From the cell containing the given text, extract its center point as (x, y) coordinate. 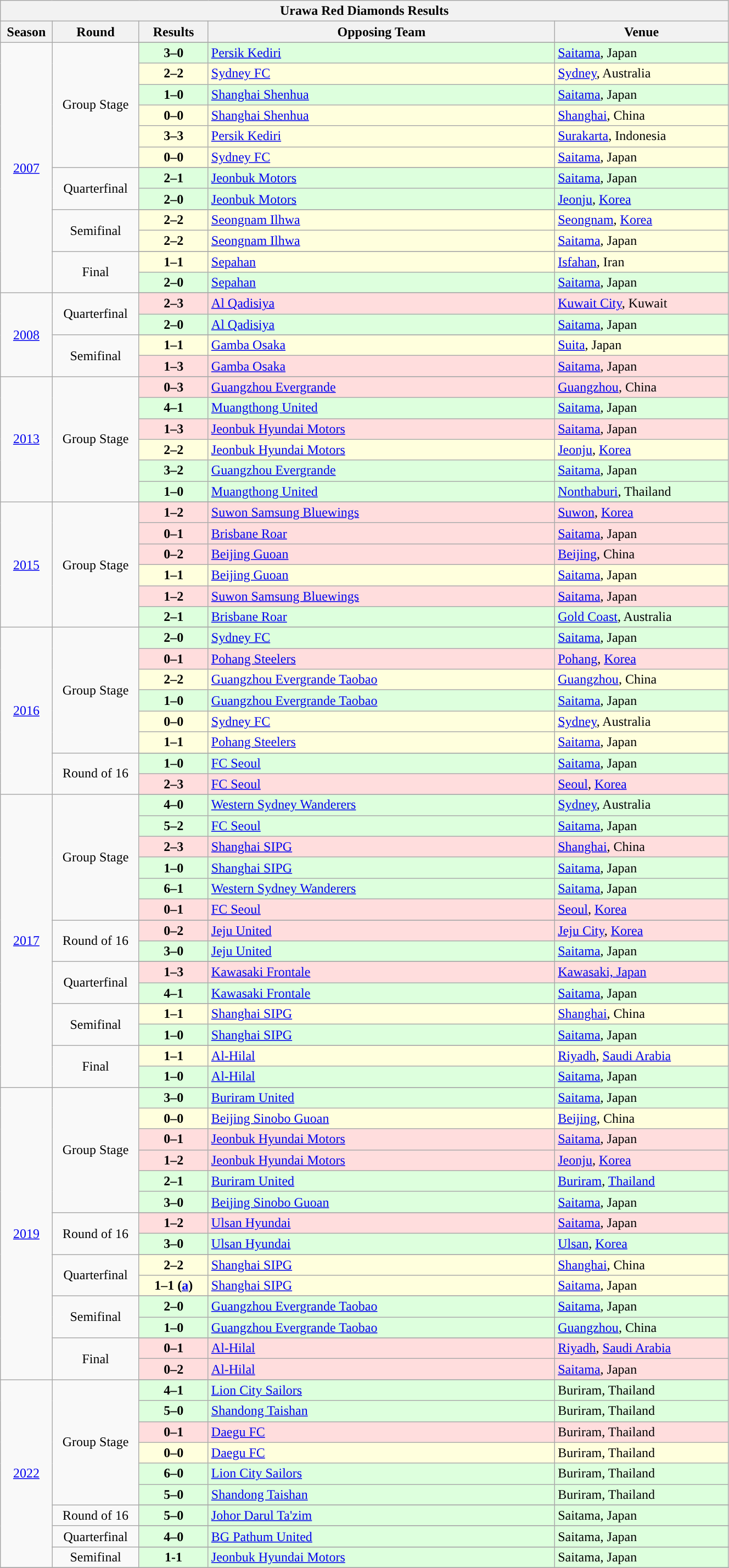
Johor Darul Ta'zim (381, 1515)
1-1 (173, 1557)
Opposing Team (381, 32)
2013 (26, 439)
6–1 (173, 888)
2017 (26, 941)
Nonthaburi, Thailand (642, 491)
3–2 (173, 471)
2015 (26, 564)
Isfahan, Iran (642, 262)
Jeju City, Korea (642, 931)
Suwon, Korea (642, 512)
Suita, Japan (642, 345)
2019 (26, 1233)
1–1 (a) (173, 1286)
Venue (642, 32)
Kuwait City, Kuwait (642, 304)
6–0 (173, 1474)
2008 (26, 335)
Results (173, 32)
3–3 (173, 136)
Pohang, Korea (642, 659)
2007 (26, 168)
Surakarta, Indonesia (642, 136)
Kawasaki, Japan (642, 972)
Gold Coast, Australia (642, 617)
Season (26, 32)
Urawa Red Diamonds Results (365, 11)
Round (96, 32)
Ulsan, Korea (642, 1244)
Seongnam, Korea (642, 220)
2022 (26, 1474)
2016 (26, 711)
5–2 (173, 826)
BG Pathum United (381, 1536)
0–3 (173, 387)
